Scan for the cell matching the given text and deliver its [x, y] coordinate at center. 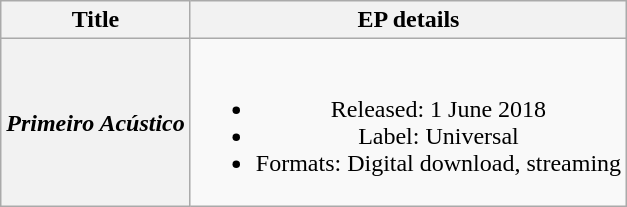
EP details [408, 20]
Primeiro Acústico [96, 122]
Title [96, 20]
Released: 1 June 2018Label: UniversalFormats: Digital download, streaming [408, 122]
